Pinpoint the cell where the given text exists, returning its [x, y] midpoint coordinate. 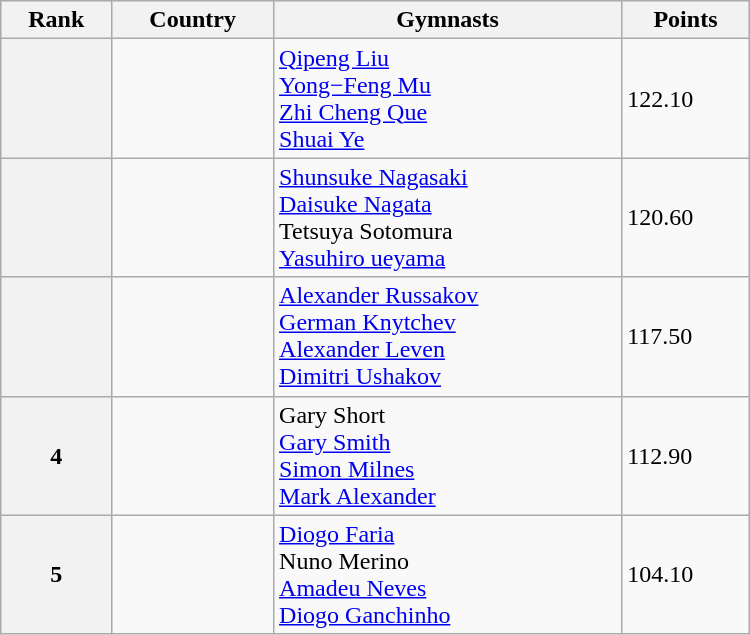
112.90 [686, 456]
122.10 [686, 98]
120.60 [686, 218]
Qipeng Liu Yong−Feng Mu Zhi Cheng Que Shuai Ye [448, 98]
Shunsuke Nagasaki Daisuke Nagata Tetsuya Sotomura Yasuhiro ueyama [448, 218]
Rank [56, 20]
Country [193, 20]
Gymnasts [448, 20]
4 [56, 456]
Diogo Faria Nuno Merino Amadeu Neves Diogo Ganchinho [448, 574]
Alexander Russakov German Knytchev Alexander Leven Dimitri Ushakov [448, 336]
104.10 [686, 574]
5 [56, 574]
Gary Short Gary Smith Simon Milnes Mark Alexander [448, 456]
117.50 [686, 336]
Points [686, 20]
